Return (x, y) of the center of cell containing provided text 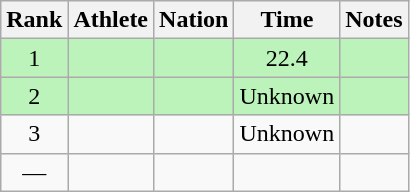
2 (34, 96)
Time (287, 20)
Nation (194, 20)
22.4 (287, 58)
Notes (374, 20)
— (34, 172)
Rank (34, 20)
3 (34, 134)
1 (34, 58)
Athlete (111, 20)
